Find where the given text appears and provide that cell's center as [X, Y] coordinate. 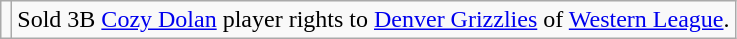
Sold 3B Cozy Dolan player rights to Denver Grizzlies of Western League. [374, 20]
